Detect which cell encompasses the target text, then output its [x, y] center coordinate. 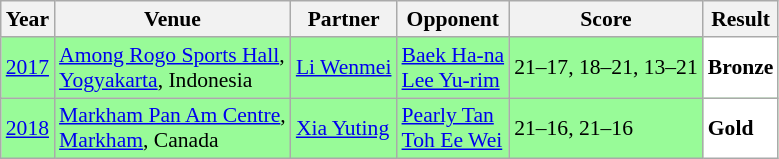
Pearly Tan Toh Ee Wei [454, 128]
21–16, 21–16 [606, 128]
Score [606, 19]
Markham Pan Am Centre,Markham, Canada [172, 128]
2017 [28, 68]
Gold [741, 128]
2018 [28, 128]
Baek Ha-na Lee Yu-rim [454, 68]
Year [28, 19]
Result [741, 19]
Among Rogo Sports Hall,Yogyakarta, Indonesia [172, 68]
Bronze [741, 68]
21–17, 18–21, 13–21 [606, 68]
Li Wenmei [344, 68]
Venue [172, 19]
Xia Yuting [344, 128]
Partner [344, 19]
Opponent [454, 19]
